Extract the [x, y] coordinate from the center of the cell holding the provided text.  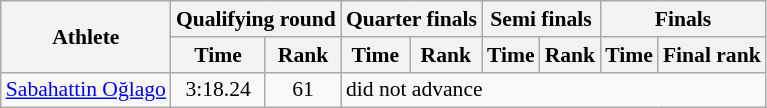
Final rank [712, 55]
Sabahattin Oğlago [86, 90]
Quarter finals [412, 19]
Athlete [86, 36]
did not advance [554, 90]
Semi finals [541, 19]
61 [303, 90]
Qualifying round [256, 19]
3:18.24 [218, 90]
Finals [683, 19]
